For the text-containing cell, return its midpoint in (X, Y) coordinate format. 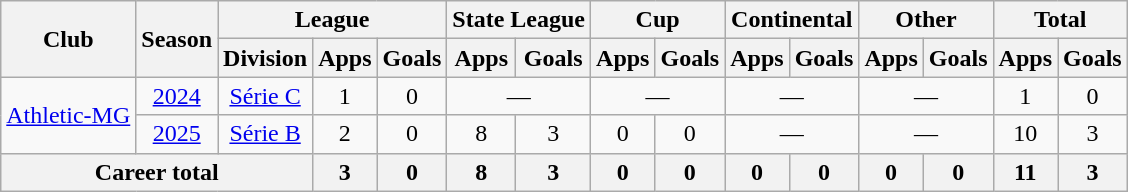
Division (266, 58)
2025 (177, 134)
11 (1025, 172)
Career total (157, 172)
Total (1060, 20)
Other (926, 20)
Season (177, 39)
Série B (266, 134)
Athletic-MG (68, 115)
10 (1025, 134)
2 (345, 134)
League (332, 20)
Cup (658, 20)
Série C (266, 96)
Continental (792, 20)
2024 (177, 96)
State League (519, 20)
Club (68, 39)
